Output the (X, Y) coordinate of the center of the cell containing the given text.  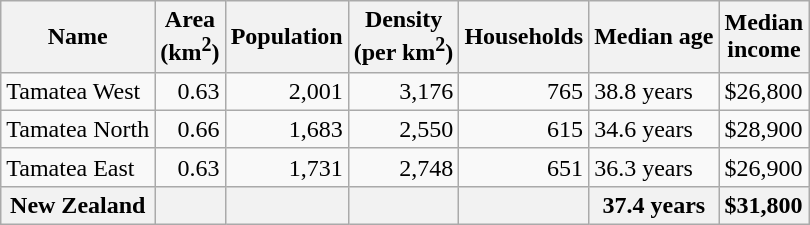
1,731 (286, 167)
Households (524, 37)
37.4 years (654, 205)
615 (524, 129)
$28,900 (764, 129)
765 (524, 91)
Density(per km2) (404, 37)
1,683 (286, 129)
$31,800 (764, 205)
Tamatea North (78, 129)
Population (286, 37)
$26,800 (764, 91)
651 (524, 167)
2,550 (404, 129)
Name (78, 37)
2,001 (286, 91)
Tamatea West (78, 91)
$26,900 (764, 167)
0.66 (190, 129)
Tamatea East (78, 167)
Medianincome (764, 37)
36.3 years (654, 167)
New Zealand (78, 205)
2,748 (404, 167)
34.6 years (654, 129)
Median age (654, 37)
Area(km2) (190, 37)
3,176 (404, 91)
38.8 years (654, 91)
